Determine the [X, Y] coordinate at the center of the cell enclosing the given text.  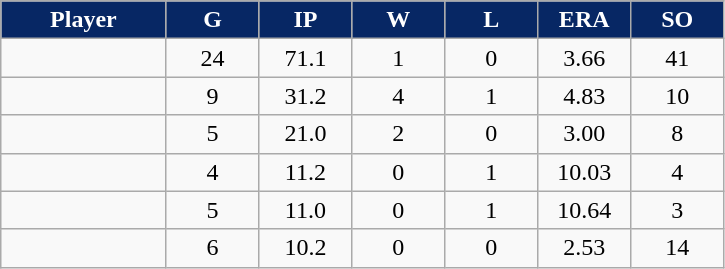
10 [678, 96]
3.66 [584, 58]
9 [212, 96]
IP [306, 20]
10.03 [584, 172]
11.0 [306, 210]
6 [212, 248]
ERA [584, 20]
41 [678, 58]
Player [84, 20]
2 [398, 134]
11.2 [306, 172]
10.64 [584, 210]
3.00 [584, 134]
2.53 [584, 248]
G [212, 20]
21.0 [306, 134]
3 [678, 210]
24 [212, 58]
4.83 [584, 96]
10.2 [306, 248]
31.2 [306, 96]
71.1 [306, 58]
SO [678, 20]
L [492, 20]
W [398, 20]
8 [678, 134]
14 [678, 248]
